Scan for the cell matching the given text and deliver its (x, y) coordinate at center. 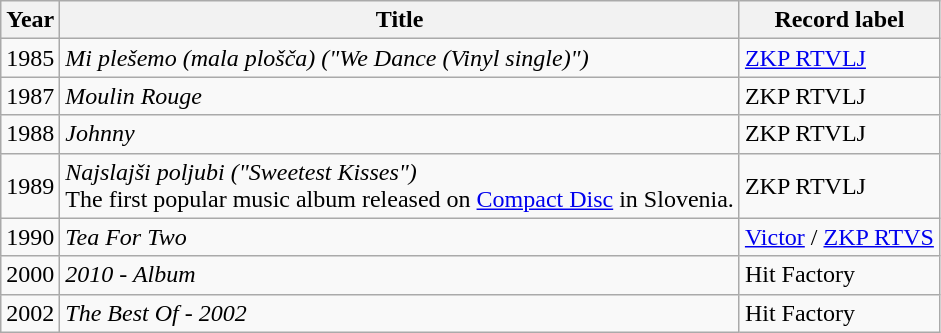
2010 - Album (400, 275)
Record label (839, 20)
Year (30, 20)
Tea For Two (400, 237)
The Best Of - 2002 (400, 313)
Victor / ZKP RTVS (839, 237)
Moulin Rouge (400, 96)
1989 (30, 186)
Najslajši poljubi ("Sweetest Kisses") The first popular music album released on Compact Disc in Slovenia. (400, 186)
2002 (30, 313)
1990 (30, 237)
1985 (30, 58)
Johnny (400, 134)
Title (400, 20)
Mi plešemo (mala plošča) ("We Dance (Vinyl single)") (400, 58)
1987 (30, 96)
1988 (30, 134)
2000 (30, 275)
